Pinpoint the cell where the given text exists, returning its [X, Y] midpoint coordinate. 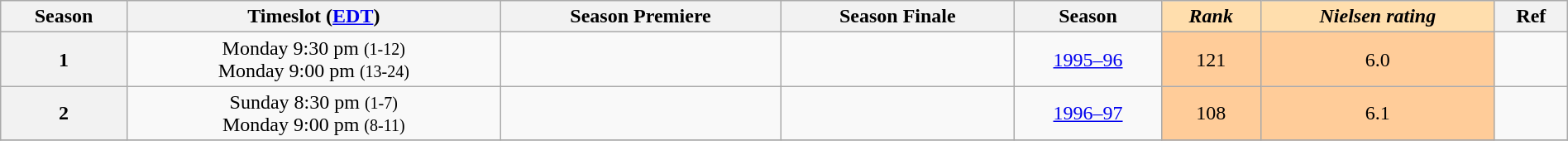
1996–97 [1088, 113]
Season Premiere [640, 17]
Season Finale [898, 17]
Timeslot (EDT) [313, 17]
108 [1211, 113]
2 [64, 113]
Sunday 8:30 pm (1-7)Monday 9:00 pm (8-11) [313, 113]
1 [64, 60]
6.1 [1378, 113]
Nielsen rating [1378, 17]
Rank [1211, 17]
Ref [1531, 17]
Monday 9:30 pm (1-12)Monday 9:00 pm (13-24) [313, 60]
6.0 [1378, 60]
121 [1211, 60]
1995–96 [1088, 60]
